Return [x, y] of the center of cell containing provided text 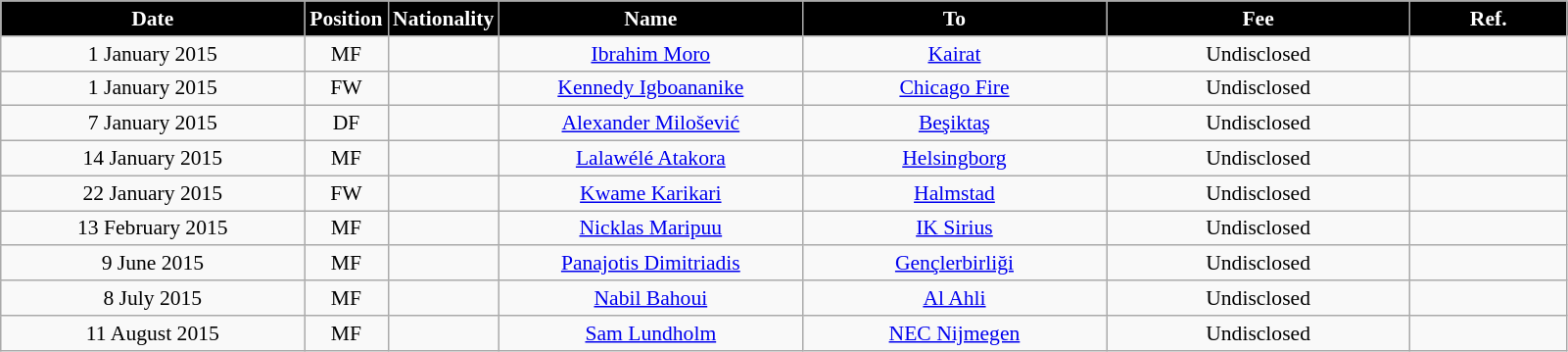
To [954, 19]
Beşiktaş [954, 124]
Kwame Karikari [650, 193]
Name [650, 19]
NEC Nijmegen [954, 333]
Halmstad [954, 193]
Ibrahim Moro [650, 54]
Helsingborg [954, 159]
13 February 2015 [153, 228]
Nabil Bahoui [650, 298]
DF [347, 124]
8 July 2015 [153, 298]
Nicklas Maripuu [650, 228]
Alexander Milošević [650, 124]
7 January 2015 [153, 124]
Kairat [954, 54]
Lalawélé Atakora [650, 159]
Gençlerbirliği [954, 264]
Date [153, 19]
22 January 2015 [153, 193]
Kennedy Igboananike [650, 88]
9 June 2015 [153, 264]
IK Sirius [954, 228]
Panajotis Dimitriadis [650, 264]
Sam Lundholm [650, 333]
Ref. [1489, 19]
Position [347, 19]
Chicago Fire [954, 88]
Nationality [443, 19]
11 August 2015 [153, 333]
14 January 2015 [153, 159]
Al Ahli [954, 298]
Fee [1259, 19]
